Determine the [x, y] coordinate at the center of the cell enclosing the given text.  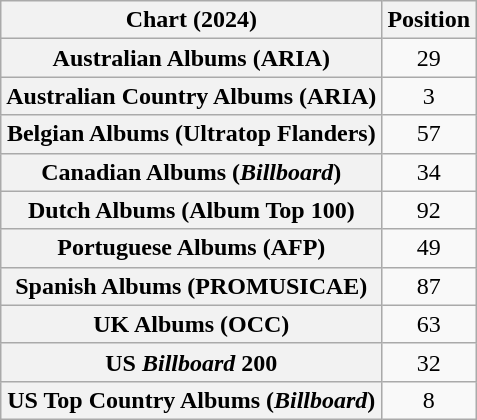
Belgian Albums (Ultratop Flanders) [192, 134]
3 [429, 96]
32 [429, 362]
US Top Country Albums (Billboard) [192, 400]
Canadian Albums (Billboard) [192, 172]
87 [429, 286]
34 [429, 172]
29 [429, 58]
Australian Albums (ARIA) [192, 58]
Portuguese Albums (AFP) [192, 248]
57 [429, 134]
UK Albums (OCC) [192, 324]
US Billboard 200 [192, 362]
92 [429, 210]
Position [429, 20]
49 [429, 248]
8 [429, 400]
63 [429, 324]
Chart (2024) [192, 20]
Dutch Albums (Album Top 100) [192, 210]
Australian Country Albums (ARIA) [192, 96]
Spanish Albums (PROMUSICAE) [192, 286]
